Extract the (X, Y) coordinate from the center of the cell holding the provided text.  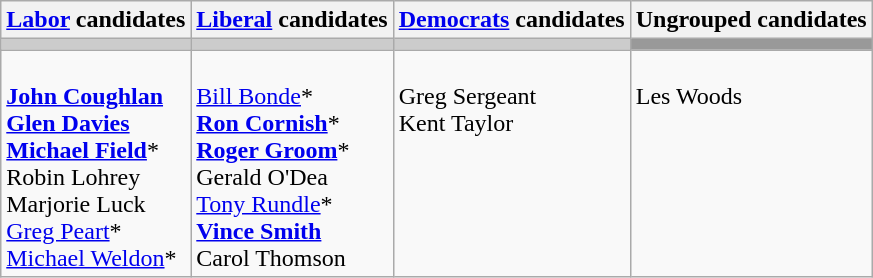
Ungrouped candidates (751, 20)
Greg Sergeant Kent Taylor (512, 164)
John Coughlan Glen Davies Michael Field* Robin Lohrey Marjorie Luck Greg Peart* Michael Weldon* (96, 164)
Bill Bonde* Ron Cornish* Roger Groom* Gerald O'Dea Tony Rundle* Vince Smith Carol Thomson (292, 164)
Liberal candidates (292, 20)
Les Woods (751, 164)
Democrats candidates (512, 20)
Labor candidates (96, 20)
